Search for the cell housing the specified text and yield its (x, y) center coordinate. 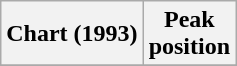
Chart (1993) (72, 34)
Peakposition (189, 34)
